Determine the (x, y) coordinate at the center of the cell enclosing the given text.  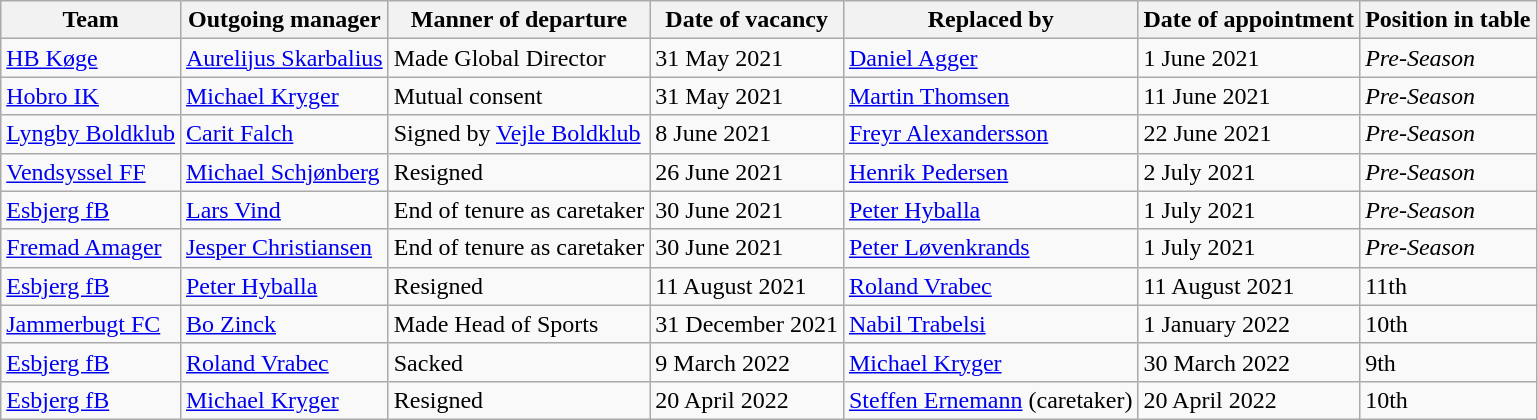
Jesper Christiansen (284, 248)
26 June 2021 (747, 172)
9 March 2022 (747, 362)
Fremad Amager (91, 248)
Team (91, 20)
Lyngby Boldklub (91, 134)
Lars Vind (284, 210)
Henrik Pedersen (990, 172)
Aurelijus Skarbalius (284, 58)
30 March 2022 (1249, 362)
Jammerbugt FC (91, 324)
1 January 2022 (1249, 324)
Replaced by (990, 20)
Bo Zinck (284, 324)
Sacked (519, 362)
Freyr Alexandersson (990, 134)
8 June 2021 (747, 134)
Made Global Director (519, 58)
Carit Falch (284, 134)
Made Head of Sports (519, 324)
22 June 2021 (1249, 134)
Date of appointment (1249, 20)
Vendsyssel FF (91, 172)
Mutual consent (519, 96)
Signed by Vejle Boldklub (519, 134)
Date of vacancy (747, 20)
Michael Schjønberg (284, 172)
Martin Thomsen (990, 96)
2 July 2021 (1249, 172)
Nabil Trabelsi (990, 324)
11th (1448, 286)
Peter Løvenkrands (990, 248)
9th (1448, 362)
1 June 2021 (1249, 58)
Manner of departure (519, 20)
HB Køge (91, 58)
31 December 2021 (747, 324)
Position in table (1448, 20)
Steffen Ernemann (caretaker) (990, 400)
11 June 2021 (1249, 96)
Daniel Agger (990, 58)
Outgoing manager (284, 20)
Hobro IK (91, 96)
